Find where the given text appears and provide that cell's center as (X, Y) coordinate. 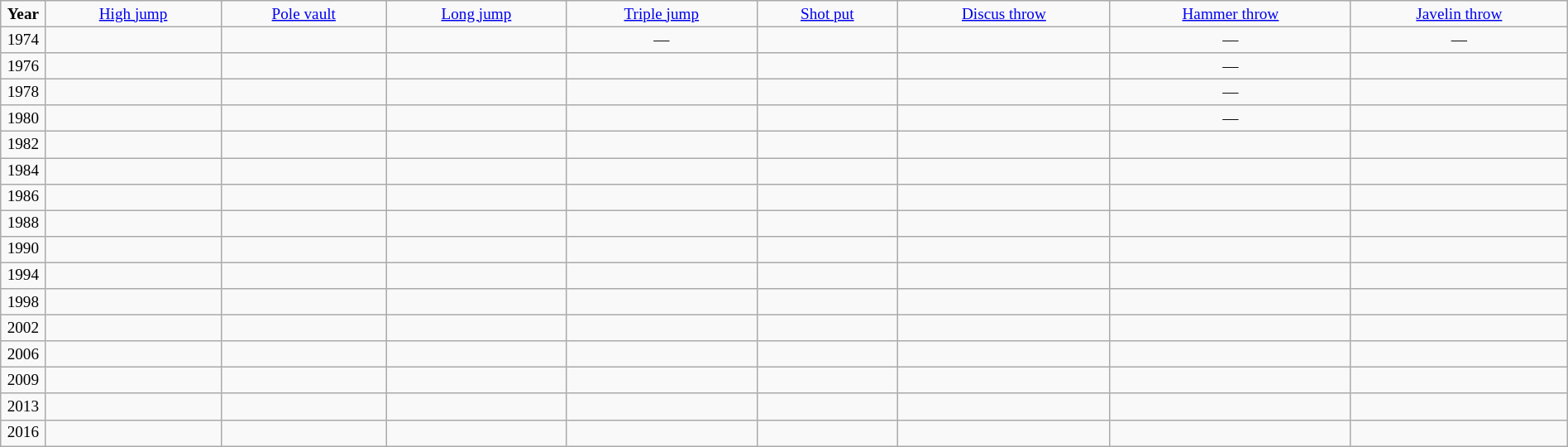
1980 (23, 118)
1974 (23, 40)
High jump (133, 14)
Pole vault (304, 14)
Triple jump (662, 14)
2002 (23, 328)
2009 (23, 381)
Hammer throw (1231, 14)
Javelin throw (1459, 14)
1986 (23, 197)
1978 (23, 92)
1994 (23, 276)
1976 (23, 66)
2016 (23, 433)
Year (23, 14)
Shot put (827, 14)
1984 (23, 171)
2013 (23, 406)
1990 (23, 249)
1982 (23, 145)
Long jump (476, 14)
1998 (23, 302)
2006 (23, 354)
Discus throw (1004, 14)
1988 (23, 223)
